Output the (X, Y) coordinate of the center of the cell containing the given text.  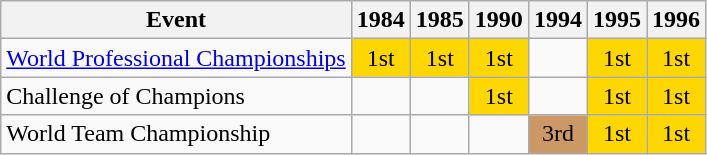
3rd (558, 134)
1984 (380, 20)
1996 (676, 20)
1985 (440, 20)
1994 (558, 20)
World Team Championship (176, 134)
World Professional Championships (176, 58)
1990 (498, 20)
1995 (616, 20)
Challenge of Champions (176, 96)
Event (176, 20)
